Pinpoint the cell where the given text exists, returning its (X, Y) midpoint coordinate. 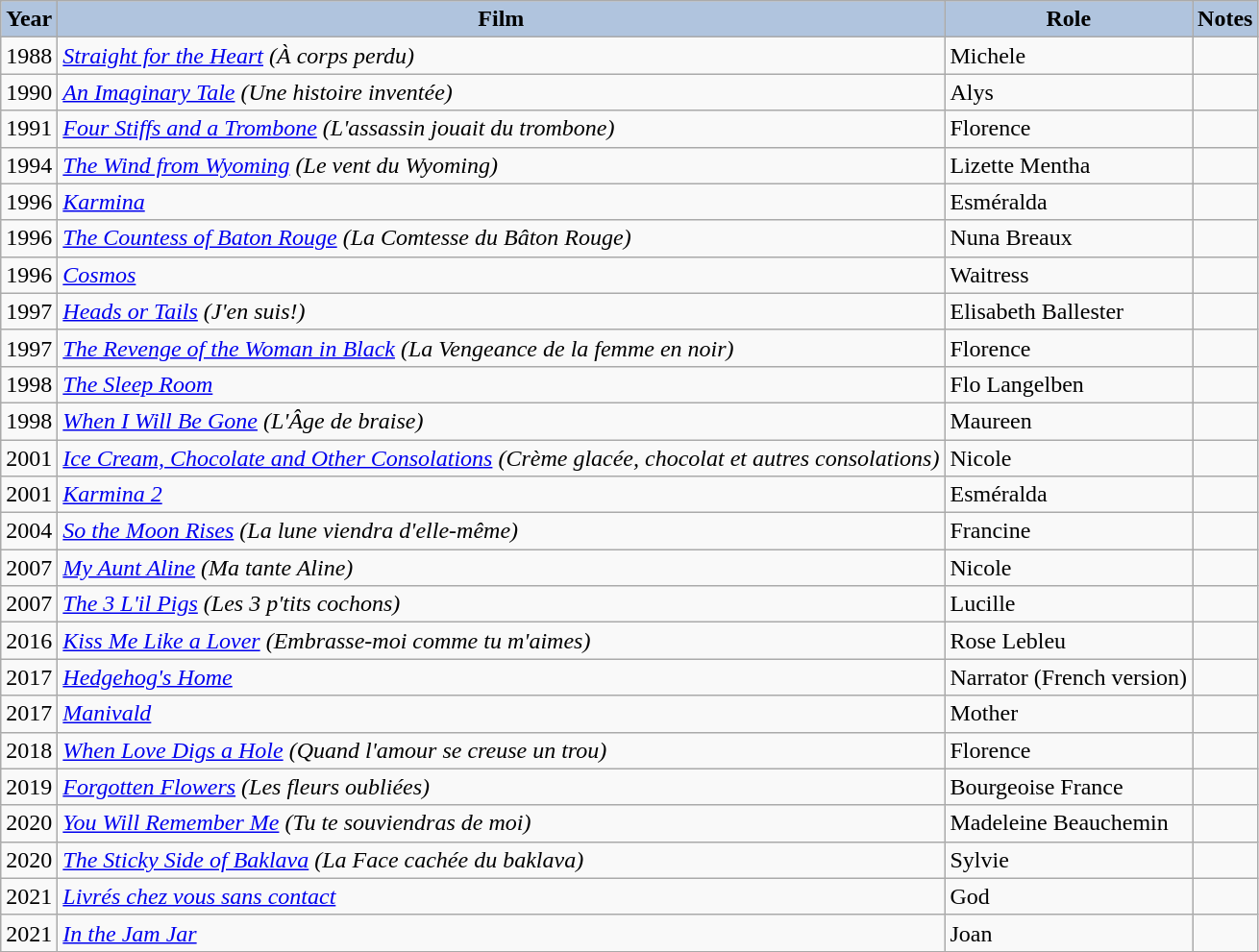
Straight for the Heart (À corps perdu) (502, 56)
The Countess of Baton Rouge (La Comtesse du Bâton Rouge) (502, 238)
In the Jam Jar (502, 933)
The 3 L'il Pigs (Les 3 p'tits cochons) (502, 604)
When I Will Be Gone (L'Âge de braise) (502, 421)
2019 (29, 787)
Role (1069, 19)
Year (29, 19)
Heads or Tails (J'en suis!) (502, 311)
So the Moon Rises (La lune viendra d'elle-même) (502, 531)
Mother (1069, 714)
You Will Remember Me (Tu te souviendras de moi) (502, 823)
Bourgeoise France (1069, 787)
Livrés chez vous sans contact (502, 896)
1988 (29, 56)
Lizette Mentha (1069, 165)
Karmina 2 (502, 495)
My Aunt Aline (Ma tante Aline) (502, 568)
2004 (29, 531)
The Wind from Wyoming (Le vent du Wyoming) (502, 165)
The Revenge of the Woman in Black (La Vengeance de la femme en noir) (502, 348)
Waitress (1069, 275)
An Imaginary Tale (Une histoire inventée) (502, 92)
Ice Cream, Chocolate and Other Consolations (Crème glacée, chocolat et autres consolations) (502, 458)
Francine (1069, 531)
1990 (29, 92)
Alys (1069, 92)
God (1069, 896)
Michele (1069, 56)
Rose Lebleu (1069, 641)
Sylvie (1069, 860)
Narrator (French version) (1069, 677)
Film (502, 19)
Kiss Me Like a Lover (Embrasse-moi comme tu m'aimes) (502, 641)
Maureen (1069, 421)
1991 (29, 129)
Joan (1069, 933)
When Love Digs a Hole (Quand l'amour se creuse un trou) (502, 750)
Hedgehog's Home (502, 677)
Nuna Breaux (1069, 238)
1994 (29, 165)
Lucille (1069, 604)
2018 (29, 750)
The Sleep Room (502, 384)
Forgotten Flowers (Les fleurs oubliées) (502, 787)
Notes (1225, 19)
Manivald (502, 714)
Madeleine Beauchemin (1069, 823)
Flo Langelben (1069, 384)
2016 (29, 641)
Elisabeth Ballester (1069, 311)
Karmina (502, 202)
Four Stiffs and a Trombone (L'assassin jouait du trombone) (502, 129)
Cosmos (502, 275)
The Sticky Side of Baklava (La Face cachée du baklava) (502, 860)
